Extract the (X, Y) coordinate from the center of the cell holding the provided text.  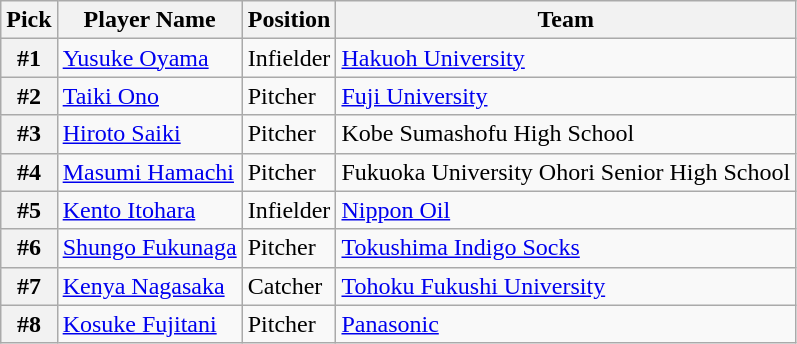
#6 (29, 248)
#7 (29, 286)
#1 (29, 58)
Pick (29, 20)
Tokushima Indigo Socks (566, 248)
Yusuke Oyama (150, 58)
Position (289, 20)
Shungo Fukunaga (150, 248)
Fukuoka University Ohori Senior High School (566, 172)
Tohoku Fukushi University (566, 286)
#5 (29, 210)
Nippon Oil (566, 210)
Player Name (150, 20)
Panasonic (566, 324)
Fuji University (566, 96)
#2 (29, 96)
Hakuoh University (566, 58)
Hiroto Saiki (150, 134)
Kenya Nagasaka (150, 286)
Catcher (289, 286)
Masumi Hamachi (150, 172)
Taiki Ono (150, 96)
Kobe Sumashofu High School (566, 134)
#3 (29, 134)
Team (566, 20)
Kento Itohara (150, 210)
#8 (29, 324)
Kosuke Fujitani (150, 324)
#4 (29, 172)
